Return the [x, y] coordinate for the center point of the cell that contains the specified text.  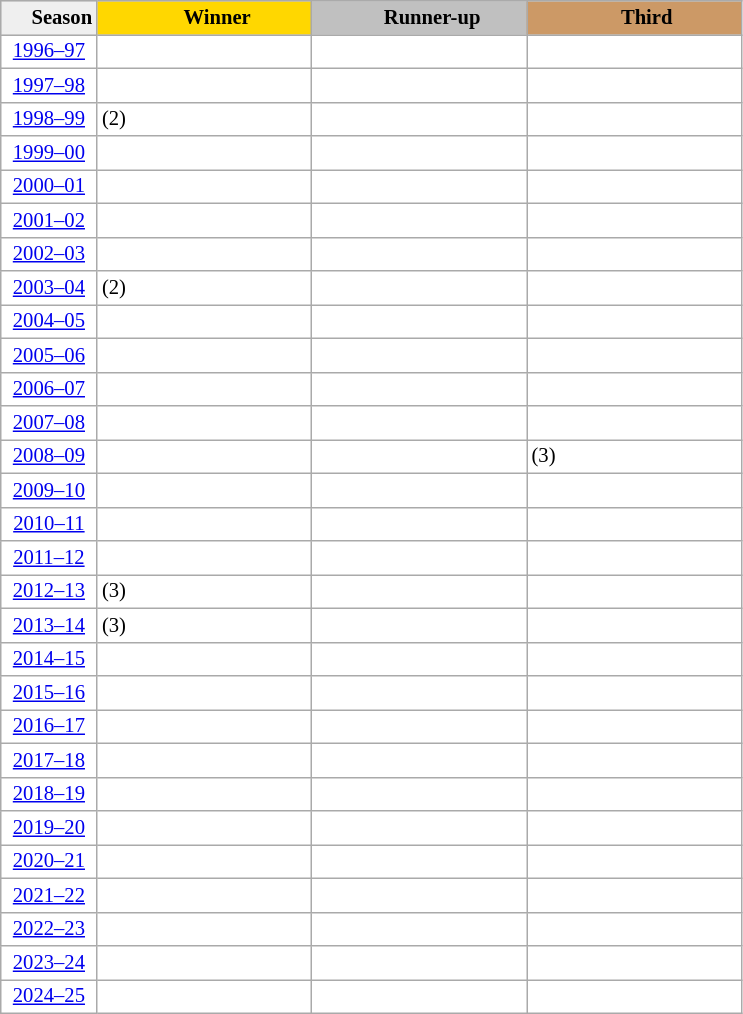
2014–15 [49, 659]
1996–97 [49, 51]
2024–25 [49, 996]
2023–24 [49, 963]
2000–01 [49, 186]
2018–19 [49, 794]
2001–02 [49, 220]
2003–04 [49, 287]
2009–10 [49, 490]
2021–22 [49, 895]
2019–20 [49, 827]
2020–21 [49, 861]
1997–98 [49, 85]
2012–13 [49, 591]
2011–12 [49, 557]
2005–06 [49, 355]
1998–99 [49, 119]
2013–14 [49, 625]
2022–23 [49, 929]
2016–17 [49, 726]
2006–07 [49, 389]
1999–00 [49, 153]
Season [49, 17]
Third [634, 17]
2004–05 [49, 321]
Winner [204, 17]
2015–16 [49, 693]
Runner-up [420, 17]
2010–11 [49, 524]
2002–03 [49, 254]
2008–09 [49, 456]
2007–08 [49, 423]
2017–18 [49, 760]
